From the cell containing the given text, extract its center point as (x, y) coordinate. 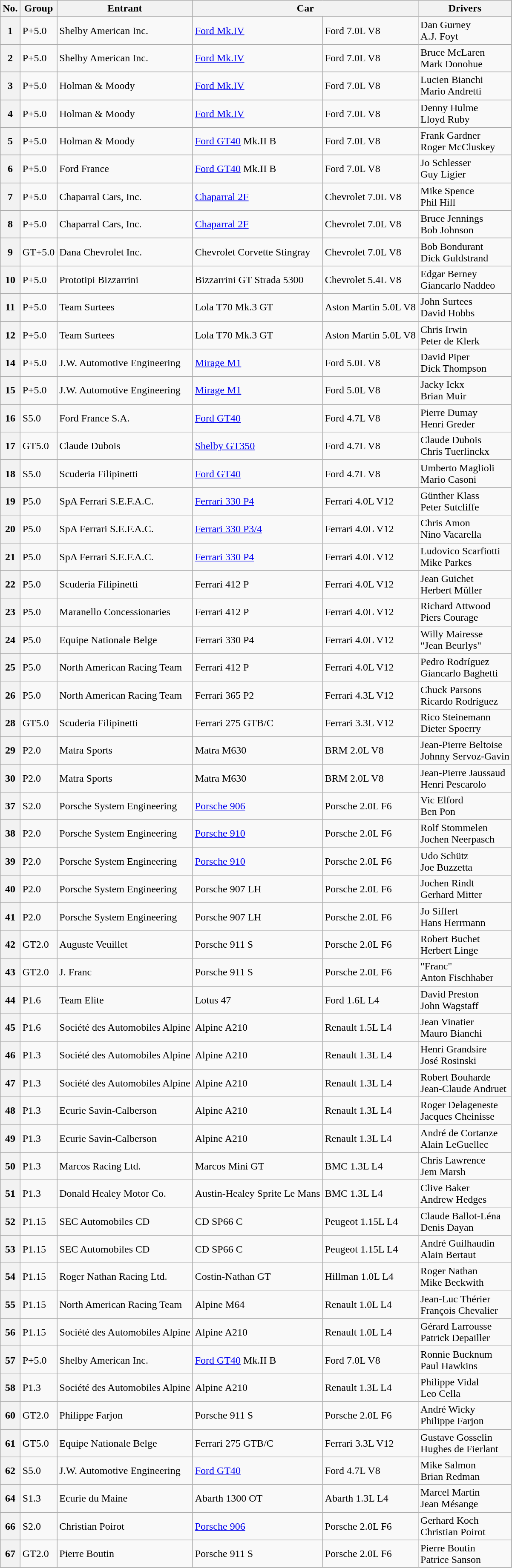
17 (10, 446)
J. Franc (125, 972)
Ford France S.A. (125, 418)
Umberto Maglioli Mario Casoni (465, 473)
Renault 1.5L L4 (370, 1028)
39 (10, 862)
5 (10, 141)
16 (10, 418)
Mike Salmon Brian Redman (465, 1471)
54 (10, 1277)
44 (10, 1000)
57 (10, 1360)
"Franc" Anton Fischhaber (465, 972)
Maranello Concessionaries (125, 612)
Abarth 1300 OT (257, 1499)
42 (10, 944)
Roger Nathan Mike Beckwith (465, 1277)
21 (10, 557)
Group (38, 9)
Ferrari 330 P3/4 (257, 529)
Marcos Mini GT (257, 1166)
Bizzarrini GT Strada 5300 (257, 279)
Jacky Ickx Brian Muir (465, 391)
6 (10, 169)
Drivers (465, 9)
Willy Mairesse "Jean Beurlys" (465, 639)
43 (10, 972)
22 (10, 584)
62 (10, 1471)
8 (10, 224)
30 (10, 778)
24 (10, 639)
Ecurie du Maine (125, 1499)
Robert Bouharde Jean-Claude Andruet (465, 1083)
45 (10, 1028)
Chuck Parsons Ricardo Rodríguez (465, 695)
Jo Siffert Hans Herrmann (465, 917)
Jochen Rindt Gerhard Mitter (465, 889)
Jo Schlesser Guy Ligier (465, 169)
Ford 1.6L L4 (370, 1000)
Pierre Dumay Henri Greder (465, 418)
André Guilhaudin Alain Bertaut (465, 1249)
Chris Lawrence Jem Marsh (465, 1166)
48 (10, 1110)
Lotus 47 (257, 1000)
20 (10, 529)
Jean-Pierre Jaussaud Henri Pescarolo (465, 778)
19 (10, 502)
Prototipi Bizzarrini (125, 279)
Clive Baker Andrew Hedges (465, 1194)
Edgar Berney Giancarlo Naddeo (465, 279)
Gustave Gosselin Hughes de Fierlant (465, 1443)
Ford France (125, 169)
15 (10, 391)
Richard Attwood Piers Courage (465, 612)
Costin-Nathan GT (257, 1277)
Ludovico Scarfiotti Mike Parkes (465, 557)
Chevrolet Corvette Stingray (257, 252)
Gerhard Koch Christian Poirot (465, 1526)
Günther Klass Peter Sutcliffe (465, 502)
26 (10, 695)
40 (10, 889)
Claude Dubois (125, 446)
No. (10, 9)
46 (10, 1055)
12 (10, 335)
Hillman 1.0L L4 (370, 1277)
47 (10, 1083)
Ronnie Bucknum Paul Hawkins (465, 1360)
S1.3 (38, 1499)
58 (10, 1388)
Udo Schütz Joe Buzzetta (465, 862)
Team Elite (125, 1000)
Bob Bondurant Dick Guldstrand (465, 252)
Bruce McLaren Mark Donohue (465, 58)
Chevrolet 5.4L V8 (370, 279)
Pedro Rodríguez Giancarlo Baghetti (465, 668)
23 (10, 612)
Abarth 1.3L L4 (370, 1499)
Roger Nathan Racing Ltd. (125, 1277)
André de Cortanze Alain LeGuellec (465, 1138)
Denny Hulme Lloyd Ruby (465, 113)
53 (10, 1249)
41 (10, 917)
Christian Poirot (125, 1526)
9 (10, 252)
Gérard Larrousse Patrick Depailler (465, 1333)
Dana Chevrolet Inc. (125, 252)
Marcel Martin Jean Mésange (465, 1499)
Philippe Vidal Leo Cella (465, 1388)
Chris Amon Nino Vacarella (465, 529)
David Preston John Wagstaff (465, 1000)
10 (10, 279)
64 (10, 1499)
David Piper Dick Thompson (465, 363)
Jean-Pierre Beltoise Johnny Servoz-Gavin (465, 750)
Lucien Bianchi Mario Andretti (465, 86)
Ferrari 4.3L V12 (370, 695)
Claude Ballot-Léna Denis Dayan (465, 1221)
56 (10, 1333)
Entrant (125, 9)
61 (10, 1443)
Bruce Jennings Bob Johnson (465, 224)
Frank Gardner Roger McCluskey (465, 141)
Jean Vinatier Mauro Bianchi (465, 1028)
14 (10, 363)
Marcos Racing Ltd. (125, 1166)
Pierre Boutin (125, 1554)
52 (10, 1221)
66 (10, 1526)
GT+5.0 (38, 252)
4 (10, 113)
Ferrari 365 P2 (257, 695)
Robert Buchet Herbert Linge (465, 944)
Pierre Boutin Patrice Sanson (465, 1554)
Claude Dubois Chris Tuerlinckx (465, 446)
49 (10, 1138)
18 (10, 473)
25 (10, 668)
Jean Guichet Herbert Müller (465, 584)
Shelby GT350 (257, 446)
John Surtees David Hobbs (465, 307)
51 (10, 1194)
Dan Gurney A.J. Foyt (465, 31)
60 (10, 1415)
Rolf Stommelen Jochen Neerpasch (465, 834)
André Wicky Philippe Farjon (465, 1415)
50 (10, 1166)
2 (10, 58)
Jean-Luc Thérier François Chevalier (465, 1304)
Chris Irwin Peter de Klerk (465, 335)
38 (10, 834)
3 (10, 86)
11 (10, 307)
Rico Steinemann Dieter Spoerry (465, 723)
1 (10, 31)
Roger Delageneste Jacques Cheinisse (465, 1110)
7 (10, 197)
29 (10, 750)
Auguste Veuillet (125, 944)
Alpine M64 (257, 1304)
28 (10, 723)
Austin-Healey Sprite Le Mans (257, 1194)
Philippe Farjon (125, 1415)
37 (10, 806)
Henri Grandsire José Rosinski (465, 1055)
Mike Spence Phil Hill (465, 197)
Vic Elford Ben Pon (465, 806)
67 (10, 1554)
Donald Healey Motor Co. (125, 1194)
Car (305, 9)
55 (10, 1304)
